Determine the (x, y) coordinate at the center of the cell enclosing the given text.  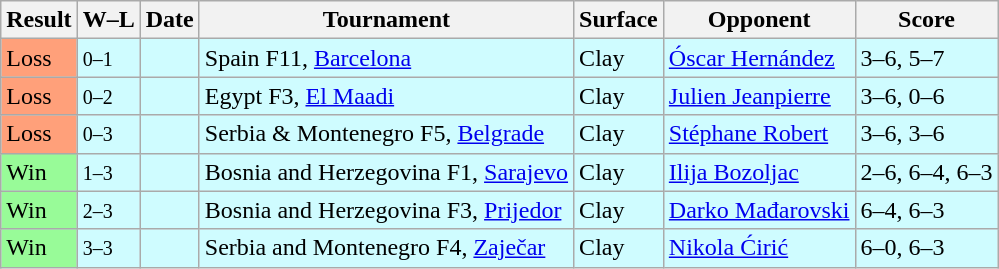
3–6, 0–6 (926, 96)
Julien Jeanpierre (759, 96)
6–0, 6–3 (926, 248)
Date (170, 20)
Opponent (759, 20)
Egypt F3, El Maadi (386, 96)
2–6, 6–4, 6–3 (926, 172)
6–4, 6–3 (926, 210)
Spain F11, Barcelona (386, 58)
Score (926, 20)
3–6, 5–7 (926, 58)
1–3 (108, 172)
0–1 (108, 58)
Óscar Hernández (759, 58)
Darko Mađarovski (759, 210)
Serbia & Montenegro F5, Belgrade (386, 134)
3–3 (108, 248)
Nikola Ćirić (759, 248)
Ilija Bozoljac (759, 172)
Result (39, 20)
3–6, 3–6 (926, 134)
0–3 (108, 134)
Serbia and Montenegro F4, Zaječar (386, 248)
Tournament (386, 20)
Bosnia and Herzegovina F1, Sarajevo (386, 172)
Stéphane Robert (759, 134)
Bosnia and Herzegovina F3, Prijedor (386, 210)
2–3 (108, 210)
Surface (619, 20)
W–L (108, 20)
0–2 (108, 96)
